Capture the cell that displays the provided text and extract its [X, Y] central coordinate. 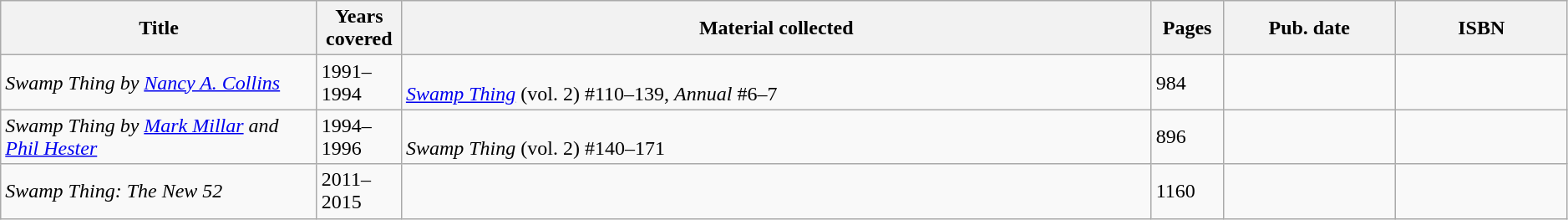
Swamp Thing (vol. 2) #110–139, Annual #6–7 [776, 82]
Years covered [359, 28]
Swamp Thing by Nancy A. Collins [159, 82]
ISBN [1481, 28]
Swamp Thing: The New 52 [159, 191]
2011–2015 [359, 191]
Swamp Thing (vol. 2) #140–171 [776, 137]
Pub. date [1309, 28]
1994–1996 [359, 137]
Pages [1187, 28]
Material collected [776, 28]
984 [1187, 82]
896 [1187, 137]
Swamp Thing by Mark Millar and Phil Hester [159, 137]
Title [159, 28]
1991–1994 [359, 82]
1160 [1187, 191]
